Return [x, y] of the center of cell containing provided text 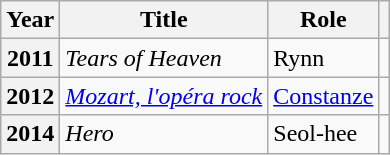
Tears of Heaven [164, 58]
Constanze [324, 96]
Role [324, 20]
2012 [30, 96]
Mozart, l'opéra rock [164, 96]
2011 [30, 58]
Year [30, 20]
Rynn [324, 58]
Hero [164, 134]
2014 [30, 134]
Seol-hee [324, 134]
Title [164, 20]
